Output the [X, Y] coordinate of the center of the cell containing the given text.  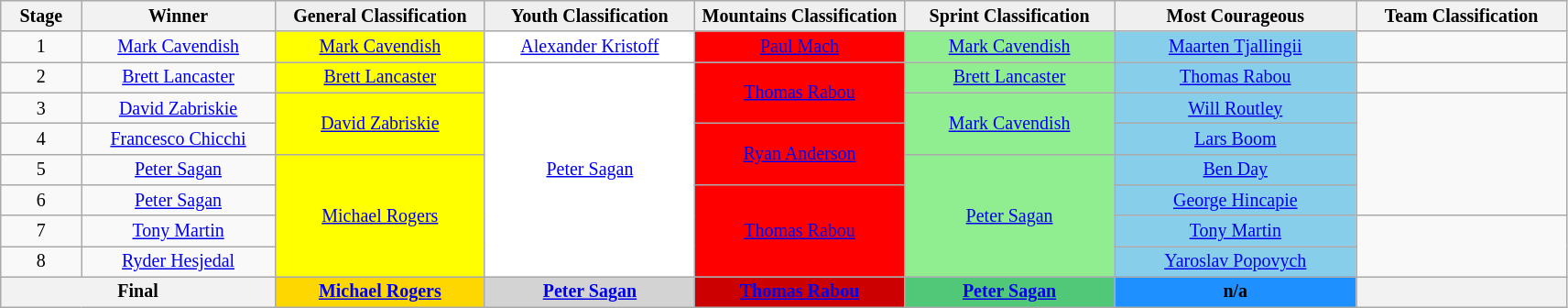
8 [41, 262]
Maarten Tjallingii [1236, 48]
Francesco Chicchi [178, 139]
3 [41, 108]
Youth Classification [590, 16]
4 [41, 139]
Ryder Hesjedal [178, 262]
2 [41, 77]
Stage [41, 16]
Final [138, 291]
Team Classification [1462, 16]
n/a [1236, 291]
1 [41, 48]
7 [41, 231]
Ryan Anderson [799, 154]
George Hincapie [1236, 200]
Will Routley [1236, 108]
Yaroslav Popovych [1236, 262]
6 [41, 200]
General Classification [379, 16]
Most Courageous [1236, 16]
Alexander Kristoff [590, 48]
Ben Day [1236, 169]
Winner [178, 16]
Sprint Classification [1009, 16]
Mountains Classification [799, 16]
Paul Mach [799, 48]
Lars Boom [1236, 139]
5 [41, 169]
